Output the [X, Y] coordinate of the center of the cell containing the given text.  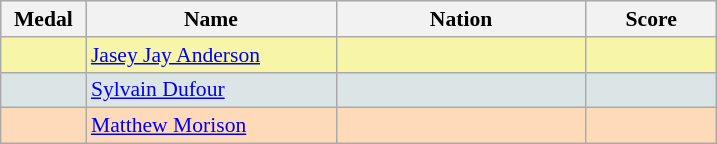
Nation [461, 19]
Matthew Morison [211, 126]
Medal [44, 19]
Name [211, 19]
Score [651, 19]
Sylvain Dufour [211, 90]
Jasey Jay Anderson [211, 55]
